Output the [x, y] coordinate of the center of the cell containing the given text.  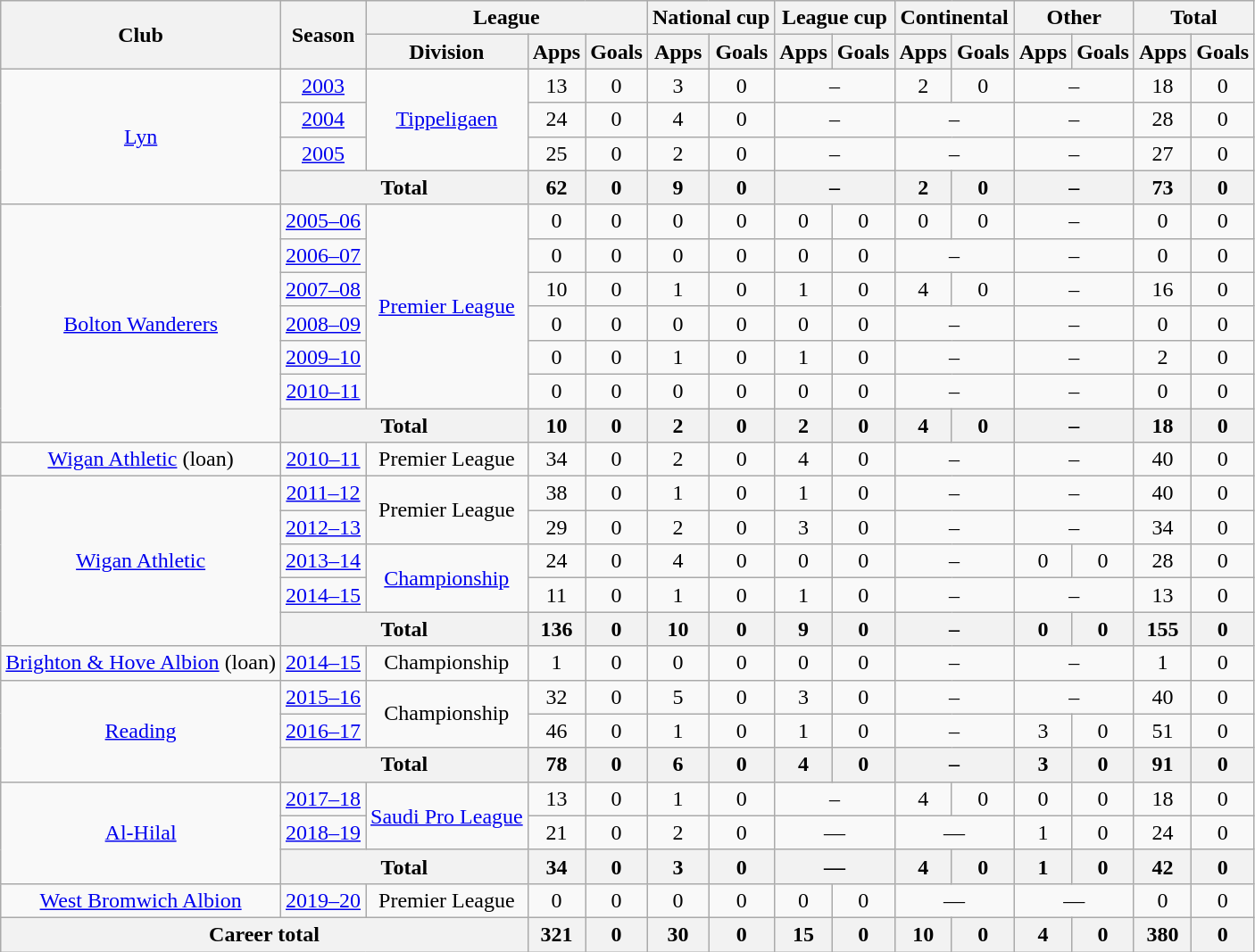
136 [556, 629]
11 [556, 595]
2013–14 [323, 561]
Division [447, 52]
2008–09 [323, 323]
Brighton & Hove Albion (loan) [141, 663]
2009–10 [323, 357]
League [507, 18]
2003 [323, 86]
Club [141, 35]
380 [1162, 934]
2007–08 [323, 289]
25 [556, 153]
2015–16 [323, 697]
League cup [835, 18]
91 [1162, 765]
Reading [141, 731]
2004 [323, 120]
2016–17 [323, 731]
38 [556, 493]
2011–12 [323, 493]
29 [556, 527]
2005–06 [323, 221]
155 [1162, 629]
16 [1162, 289]
5 [677, 697]
Other [1074, 18]
2005 [323, 153]
Continental [954, 18]
321 [556, 934]
42 [1162, 866]
2006–07 [323, 255]
West Bromwich Albion [141, 900]
51 [1162, 731]
2012–13 [323, 527]
2019–20 [323, 900]
Lyn [141, 137]
2017–18 [323, 799]
Wigan Athletic [141, 561]
32 [556, 697]
Wigan Athletic (loan) [141, 459]
Bolton Wanderers [141, 323]
Career total [264, 934]
Season [323, 35]
15 [803, 934]
78 [556, 765]
2018–19 [323, 832]
62 [556, 187]
30 [677, 934]
Saudi Pro League [447, 815]
73 [1162, 187]
27 [1162, 153]
46 [556, 731]
National cup [711, 18]
Al-Hilal [141, 832]
Tippeligaen [447, 120]
6 [677, 765]
21 [556, 832]
